Find where the given text appears and provide that cell's center as [X, Y] coordinate. 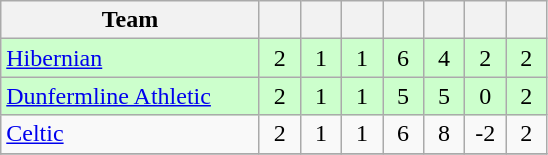
Hibernian [130, 58]
8 [444, 134]
Team [130, 20]
-2 [486, 134]
4 [444, 58]
0 [486, 96]
Celtic [130, 134]
Dunfermline Athletic [130, 96]
